Extract the [x, y] coordinate from the center of the cell holding the provided text.  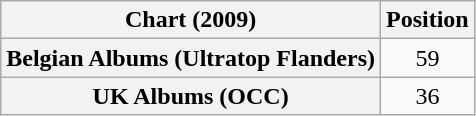
59 [428, 58]
Belgian Albums (Ultratop Flanders) [191, 58]
UK Albums (OCC) [191, 96]
Chart (2009) [191, 20]
36 [428, 96]
Position [428, 20]
